Output the (x, y) coordinate of the center of the cell containing the given text.  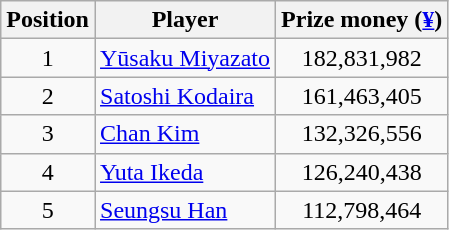
Yūsaku Miyazato (184, 58)
Player (184, 20)
Chan Kim (184, 134)
5 (48, 210)
Satoshi Kodaira (184, 96)
Seungsu Han (184, 210)
182,831,982 (362, 58)
4 (48, 172)
132,326,556 (362, 134)
Position (48, 20)
Yuta Ikeda (184, 172)
2 (48, 96)
3 (48, 134)
1 (48, 58)
112,798,464 (362, 210)
Prize money (¥) (362, 20)
161,463,405 (362, 96)
126,240,438 (362, 172)
